Return the [X, Y] coordinate for the center point of the cell that contains the specified text.  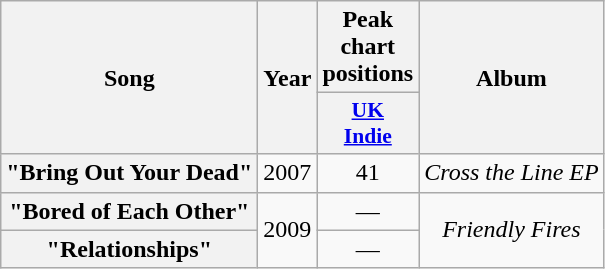
"Bored of Each Other" [130, 211]
Peak chart positions [368, 47]
Friendly Fires [512, 230]
Album [512, 78]
"Bring Out Your Dead" [130, 173]
Year [288, 78]
2007 [288, 173]
UKIndie [368, 124]
41 [368, 173]
2009 [288, 230]
Song [130, 78]
"Relationships" [130, 249]
Cross the Line EP [512, 173]
